Search for the cell housing the specified text and yield its (x, y) center coordinate. 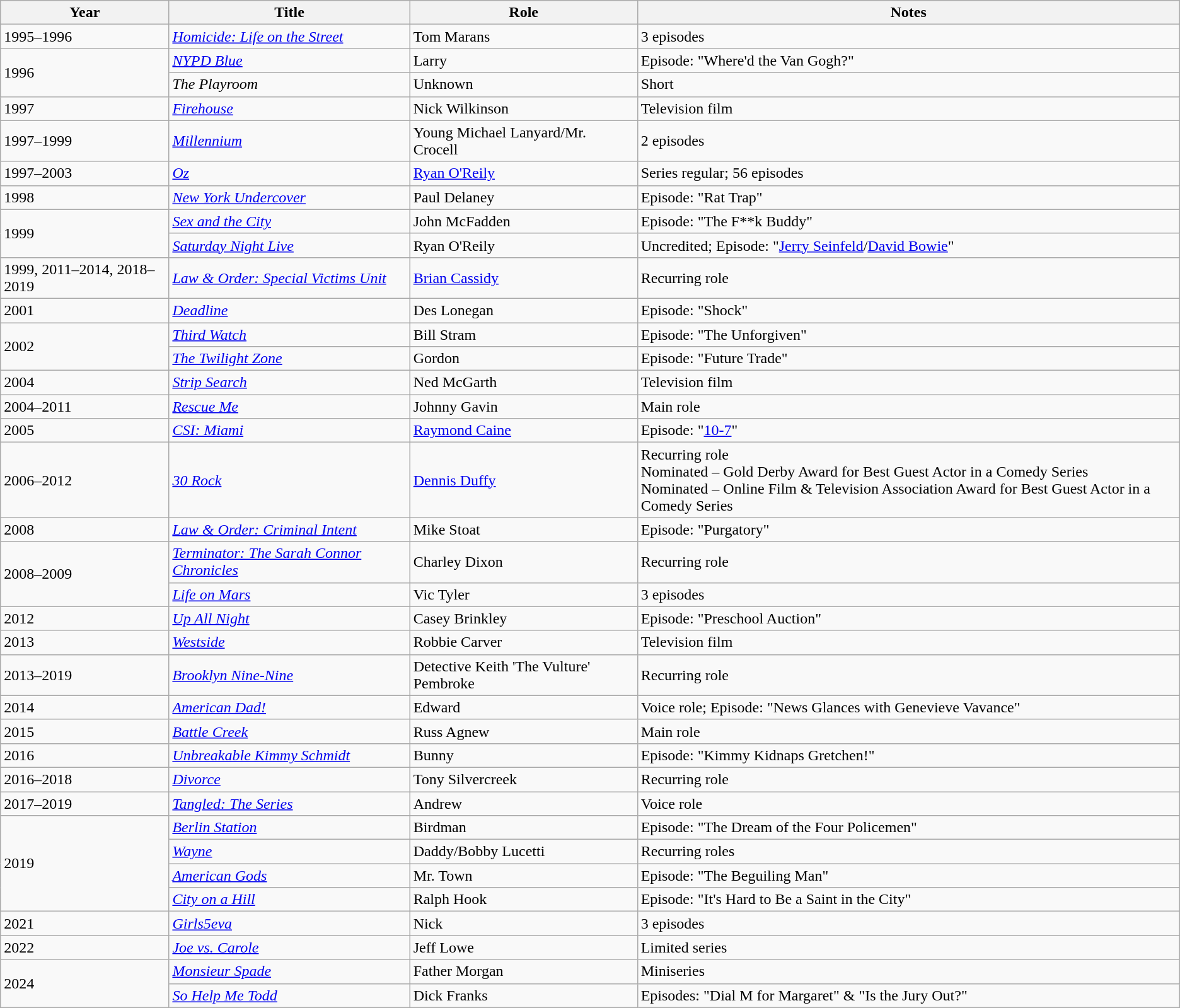
1997 (84, 108)
Episode: "The Beguiling Man" (908, 876)
1997–2003 (84, 173)
Episode: "Kimmy Kidnaps Gretchen!" (908, 755)
Miniseries (908, 971)
Girls5eva (289, 924)
1996 (84, 72)
2015 (84, 731)
2016 (84, 755)
The Playroom (289, 84)
Divorce (289, 779)
Episode: "Rat Trap" (908, 197)
Episode: "Shock" (908, 310)
Unknown (523, 84)
Edward (523, 707)
2 episodes (908, 141)
Detective Keith 'The Vulture' Pembroke (523, 675)
Battle Creek (289, 731)
NYPD Blue (289, 61)
Oz (289, 173)
Third Watch (289, 335)
Episode: "Where'd the Van Gogh?" (908, 61)
Millennium (289, 141)
Berlin Station (289, 828)
Up All Night (289, 618)
Johnny Gavin (523, 407)
Terminator: The Sarah Connor Chronicles (289, 562)
2004 (84, 383)
Andrew (523, 804)
Nick Wilkinson (523, 108)
Casey Brinkley (523, 618)
City on a Hill (289, 900)
1999 (84, 233)
John McFadden (523, 221)
Russ Agnew (523, 731)
CSI: Miami (289, 431)
Daddy/Bobby Lucetti (523, 852)
Brooklyn Nine-Nine (289, 675)
2002 (84, 347)
Saturday Night Live (289, 245)
Title (289, 13)
Uncredited; Episode: "Jerry Seinfeld/David Bowie" (908, 245)
Dennis Duffy (523, 480)
New York Undercover (289, 197)
2022 (84, 947)
Young Michael Lanyard/Mr. Crocell (523, 141)
2019 (84, 864)
Voice role; Episode: "News Glances with Genevieve Vavance" (908, 707)
1998 (84, 197)
2013–2019 (84, 675)
Short (908, 84)
Joe vs. Carole (289, 947)
Dick Franks (523, 995)
American Dad! (289, 707)
Recurring roles (908, 852)
Vic Tyler (523, 594)
Jeff Lowe (523, 947)
Tony Silvercreek (523, 779)
The Twilight Zone (289, 359)
Episodes: "Dial M for Margaret" & "Is the Jury Out?" (908, 995)
Limited series (908, 947)
Tom Marans (523, 37)
Mr. Town (523, 876)
Notes (908, 13)
Westside (289, 642)
Ralph Hook (523, 900)
American Gods (289, 876)
Episode: "Future Trade" (908, 359)
Nick (523, 924)
Sex and the City (289, 221)
2008–2009 (84, 574)
2004–2011 (84, 407)
Law & Order: Criminal Intent (289, 530)
Role (523, 13)
Brian Cassidy (523, 277)
Episode: "The F**k Buddy" (908, 221)
Bunny (523, 755)
Law & Order: Special Victims Unit (289, 277)
Monsieur Spade (289, 971)
2024 (84, 983)
2021 (84, 924)
Larry (523, 61)
2012 (84, 618)
2013 (84, 642)
Wayne (289, 852)
2017–2019 (84, 804)
Deadline (289, 310)
Episode: "Preschool Auction" (908, 618)
Voice role (908, 804)
Tangled: The Series (289, 804)
Episode: "The Unforgiven" (908, 335)
2001 (84, 310)
Strip Search (289, 383)
Series regular; 56 episodes (908, 173)
Mike Stoat (523, 530)
Charley Dixon (523, 562)
1999, 2011–2014, 2018–2019 (84, 277)
Raymond Caine (523, 431)
Rescue Me (289, 407)
2008 (84, 530)
Firehouse (289, 108)
Gordon (523, 359)
Unbreakable Kimmy Schmidt (289, 755)
Life on Mars (289, 594)
Des Lonegan (523, 310)
Bill Stram (523, 335)
2014 (84, 707)
1997–1999 (84, 141)
2005 (84, 431)
Episode: "The Dream of the Four Policemen" (908, 828)
Homicide: Life on the Street (289, 37)
Year (84, 13)
1995–1996 (84, 37)
Episode: "It's Hard to Be a Saint in the City" (908, 900)
So Help Me Todd (289, 995)
Robbie Carver (523, 642)
2006–2012 (84, 480)
Episode: "10-7" (908, 431)
2016–2018 (84, 779)
30 Rock (289, 480)
Ned McGarth (523, 383)
Birdman (523, 828)
Episode: "Purgatory" (908, 530)
Father Morgan (523, 971)
Paul Delaney (523, 197)
